Pinpoint the cell where the given text exists, returning its (x, y) midpoint coordinate. 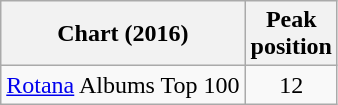
Rotana Albums Top 100 (123, 85)
Peakposition (291, 34)
Chart (2016) (123, 34)
12 (291, 85)
